Locate the cell with the specified text and output its [X, Y] center coordinate. 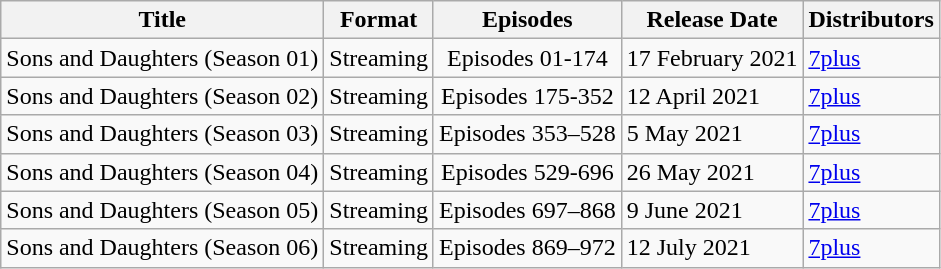
Episodes 175-352 [527, 96]
Format [379, 20]
26 May 2021 [712, 172]
12 July 2021 [712, 248]
Release Date [712, 20]
Title [162, 20]
Episodes 01-174 [527, 58]
Episodes 529-696 [527, 172]
12 April 2021 [712, 96]
Episodes 353–528 [527, 134]
Sons and Daughters (Season 04) [162, 172]
5 May 2021 [712, 134]
Sons and Daughters (Season 03) [162, 134]
9 June 2021 [712, 210]
Episodes [527, 20]
Sons and Daughters (Season 02) [162, 96]
Sons and Daughters (Season 05) [162, 210]
Sons and Daughters (Season 01) [162, 58]
Episodes 869–972 [527, 248]
Distributors [871, 20]
17 February 2021 [712, 58]
Episodes 697–868 [527, 210]
Sons and Daughters (Season 06) [162, 248]
